From the cell containing the given text, extract its center point as (x, y) coordinate. 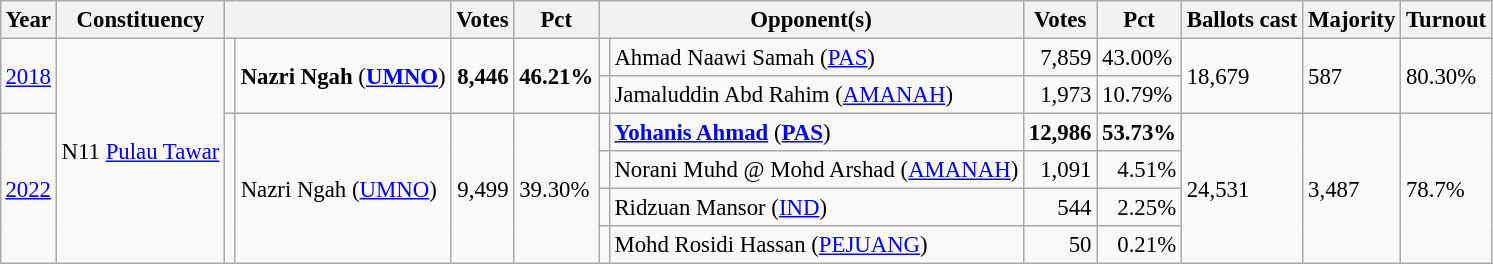
Year (28, 20)
Turnout (1446, 20)
12,986 (1060, 133)
43.00% (1140, 57)
3,487 (1352, 189)
Opponent(s) (812, 20)
544 (1060, 208)
4.51% (1140, 170)
80.30% (1446, 76)
8,446 (482, 76)
10.79% (1140, 95)
24,531 (1242, 189)
7,859 (1060, 57)
Jamaluddin Abd Rahim (AMANAH) (816, 95)
587 (1352, 76)
2018 (28, 76)
78.7% (1446, 189)
Yohanis Ahmad (PAS) (816, 133)
2.25% (1140, 208)
50 (1060, 245)
2022 (28, 189)
Norani Muhd @ Mohd Arshad (AMANAH) (816, 170)
N11 Pulau Tawar (140, 151)
Ridzuan Mansor (IND) (816, 208)
39.30% (556, 189)
53.73% (1140, 133)
Ballots cast (1242, 20)
18,679 (1242, 76)
Mohd Rosidi Hassan (PEJUANG) (816, 245)
0.21% (1140, 245)
1,973 (1060, 95)
Constituency (140, 20)
46.21% (556, 76)
Majority (1352, 20)
Ahmad Naawi Samah (PAS) (816, 57)
1,091 (1060, 170)
9,499 (482, 189)
